Capture the cell that displays the provided text and extract its [X, Y] central coordinate. 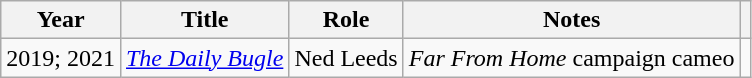
Role [346, 20]
2019; 2021 [61, 58]
Notes [572, 20]
Ned Leeds [346, 58]
The Daily Bugle [204, 58]
Year [61, 20]
Far From Home campaign cameo [572, 58]
Title [204, 20]
